From the cell containing the given text, extract its center point as [x, y] coordinate. 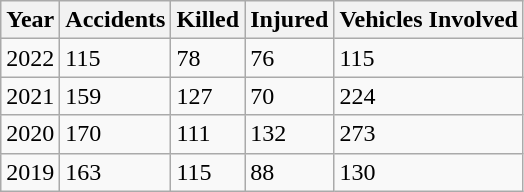
159 [116, 96]
70 [290, 96]
76 [290, 58]
2020 [30, 134]
224 [429, 96]
170 [116, 134]
78 [208, 58]
111 [208, 134]
273 [429, 134]
127 [208, 96]
132 [290, 134]
2021 [30, 96]
88 [290, 172]
2019 [30, 172]
163 [116, 172]
2022 [30, 58]
Year [30, 20]
130 [429, 172]
Vehicles Involved [429, 20]
Injured [290, 20]
Accidents [116, 20]
Killed [208, 20]
